Pinpoint the cell where the given text exists, returning its (X, Y) midpoint coordinate. 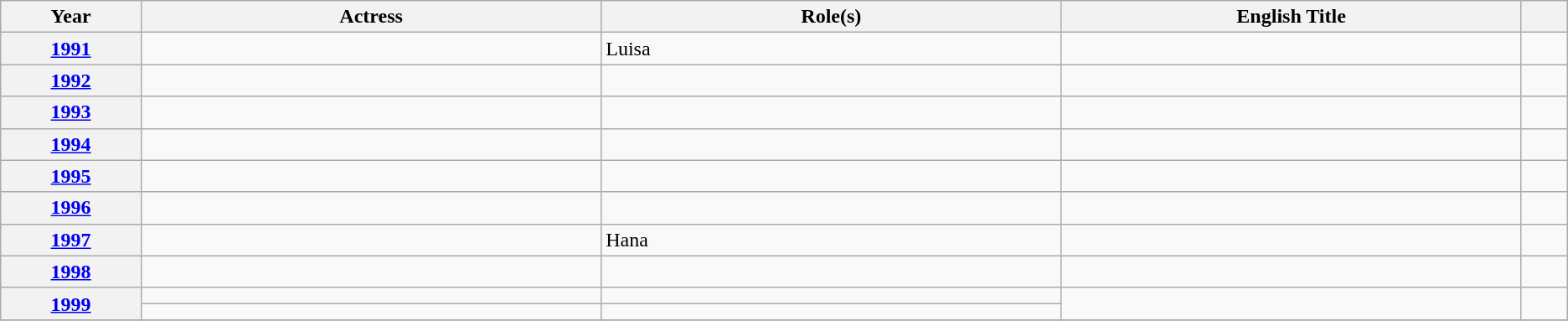
Luisa (831, 49)
Hana (831, 240)
1991 (71, 49)
1992 (71, 80)
Actress (370, 17)
1995 (71, 176)
1997 (71, 240)
Year (71, 17)
1994 (71, 144)
1993 (71, 112)
1999 (71, 303)
English Title (1292, 17)
Role(s) (831, 17)
1998 (71, 272)
1996 (71, 208)
